Output the [X, Y] coordinate of the center of the cell containing the given text.  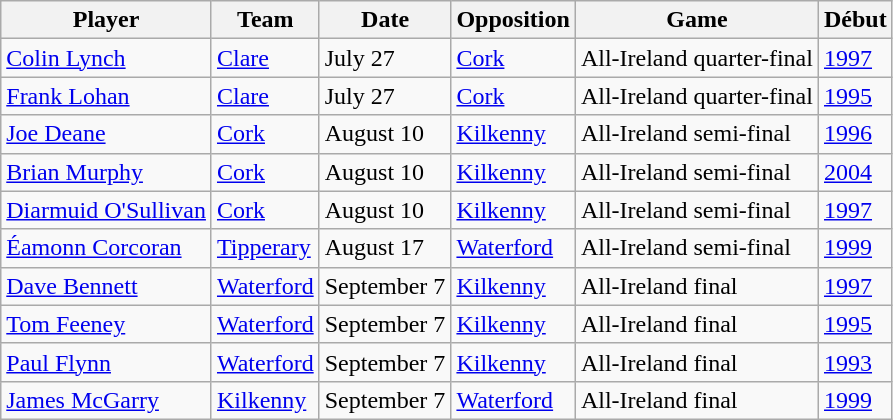
Frank Lohan [106, 96]
Game [696, 20]
Opposition [513, 20]
Diarmuid O'Sullivan [106, 210]
Tipperary [265, 248]
Éamonn Corcoran [106, 248]
Paul Flynn [106, 362]
Colin Lynch [106, 58]
James McGarry [106, 400]
Date [385, 20]
August 17 [385, 248]
Joe Deane [106, 134]
Player [106, 20]
Tom Feeney [106, 324]
Dave Bennett [106, 286]
Début [855, 20]
2004 [855, 172]
Team [265, 20]
Brian Murphy [106, 172]
1993 [855, 362]
1996 [855, 134]
